Output the [x, y] coordinate of the center of the cell containing the given text.  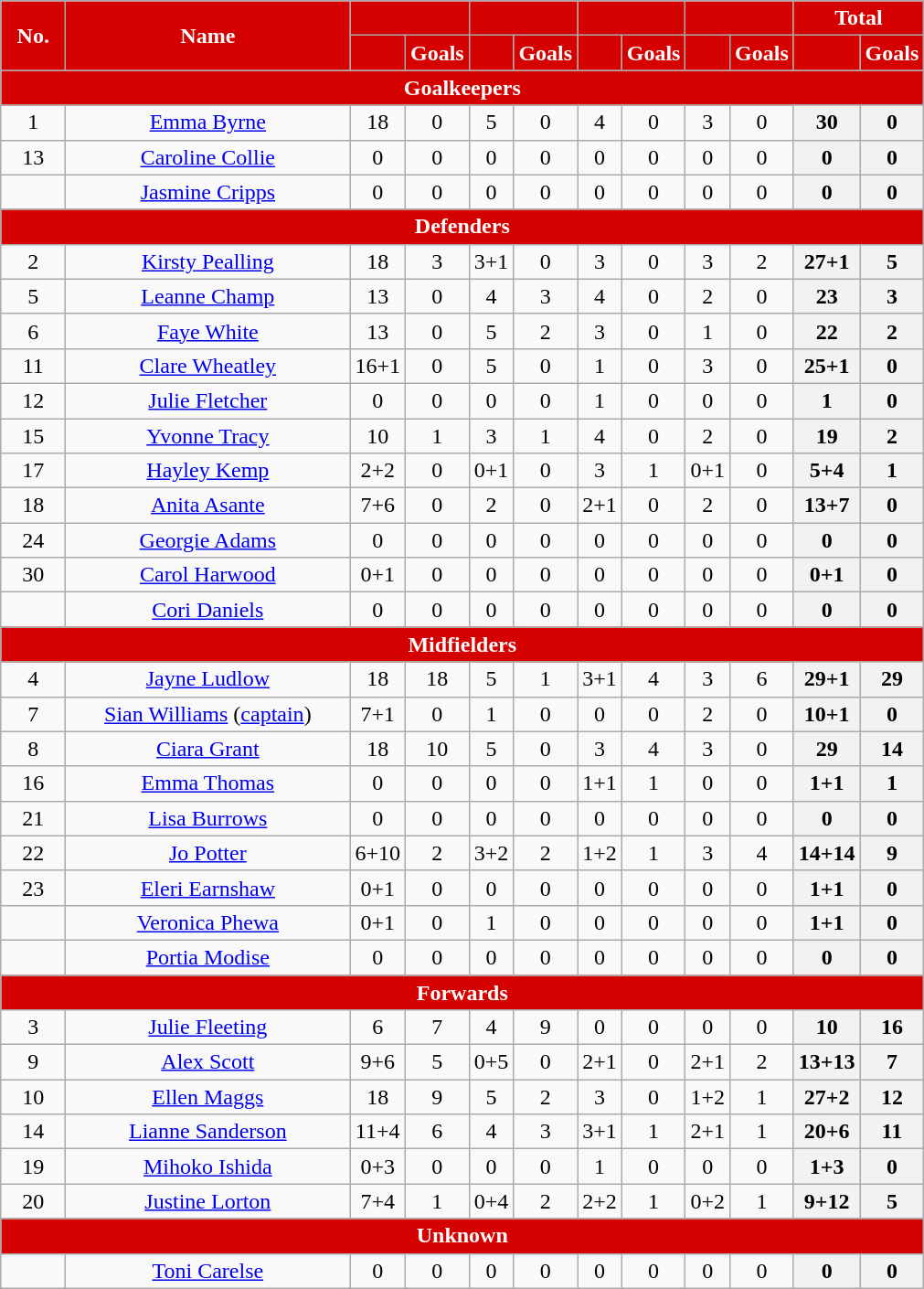
Jo Potter [208, 853]
Kirsty Pealling [208, 261]
Midfielders [462, 644]
Sian Williams (captain) [208, 714]
Georgie Adams [208, 540]
Toni Carelse [208, 1271]
Ciara Grant [208, 749]
Leanne Champ [208, 296]
11+4 [378, 1132]
10+1 [826, 714]
Name [208, 36]
7+6 [378, 506]
Total [858, 18]
Carol Harwood [208, 575]
Emma Thomas [208, 783]
Jasmine Cripps [208, 192]
Justine Lorton [208, 1201]
20+6 [826, 1132]
Julie Fleeting [208, 1028]
Lisa Burrows [208, 818]
27+2 [826, 1097]
Clare Wheatley [208, 366]
Julie Fletcher [208, 400]
13+7 [826, 506]
Veronica Phewa [208, 922]
1+3 [826, 1166]
Emma Byrne [208, 123]
Caroline Collie [208, 157]
No. [33, 36]
Eleri Earnshaw [208, 888]
6+10 [378, 853]
0+5 [492, 1062]
8 [33, 749]
21 [33, 818]
Ellen Maggs [208, 1097]
Hayley Kemp [208, 471]
15 [33, 436]
5+4 [826, 471]
Alex Scott [208, 1062]
0+4 [492, 1201]
Jayne Ludlow [208, 679]
27+1 [826, 261]
Yvonne Tracy [208, 436]
7+1 [378, 714]
20 [33, 1201]
Cori Daniels [208, 610]
Lianne Sanderson [208, 1132]
9+12 [826, 1201]
0+2 [707, 1201]
3+2 [492, 853]
13+13 [826, 1062]
17 [33, 471]
24 [33, 540]
16+1 [378, 366]
29+1 [826, 679]
Mihoko Ishida [208, 1166]
Forwards [462, 992]
9+6 [378, 1062]
Portia Modise [208, 957]
7+4 [378, 1201]
25+1 [826, 366]
0+3 [378, 1166]
Goalkeepers [462, 88]
Faye White [208, 331]
Unknown [462, 1236]
Defenders [462, 227]
14+14 [826, 853]
Anita Asante [208, 506]
